From the cell containing the given text, extract its center point as [x, y] coordinate. 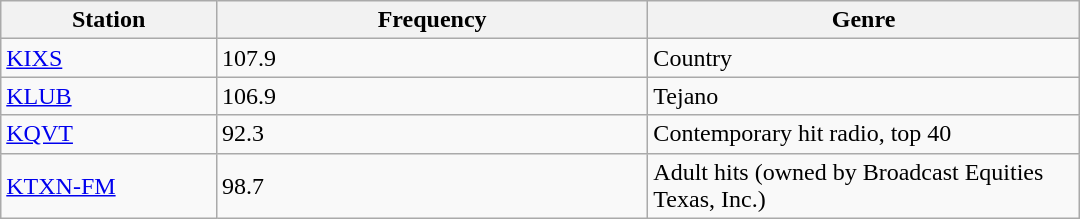
KLUB [109, 96]
107.9 [432, 58]
KTXN-FM [109, 186]
Country [864, 58]
106.9 [432, 96]
KQVT [109, 134]
Station [109, 20]
Genre [864, 20]
Contemporary hit radio, top 40 [864, 134]
Tejano [864, 96]
98.7 [432, 186]
92.3 [432, 134]
Adult hits (owned by Broadcast Equities Texas, Inc.) [864, 186]
Frequency [432, 20]
KIXS [109, 58]
